Determine the [X, Y] coordinate at the center of the cell enclosing the given text.  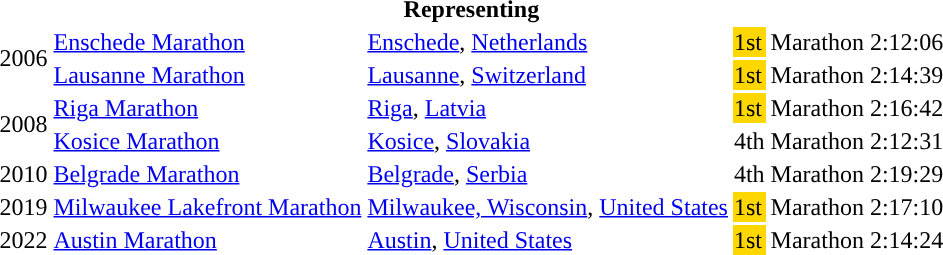
Kosice, Slovakia [548, 141]
Enschede Marathon [208, 42]
Milwaukee, Wisconsin, United States [548, 207]
Milwaukee Lakefront Marathon [208, 207]
Belgrade Marathon [208, 174]
Lausanne, Switzerland [548, 75]
Lausanne Marathon [208, 75]
Kosice Marathon [208, 141]
Riga Marathon [208, 108]
Belgrade, Serbia [548, 174]
Austin, United States [548, 240]
Enschede, Netherlands [548, 42]
Riga, Latvia [548, 108]
Austin Marathon [208, 240]
